Provide the [X, Y] coordinate of the cell's center where the given text is located.  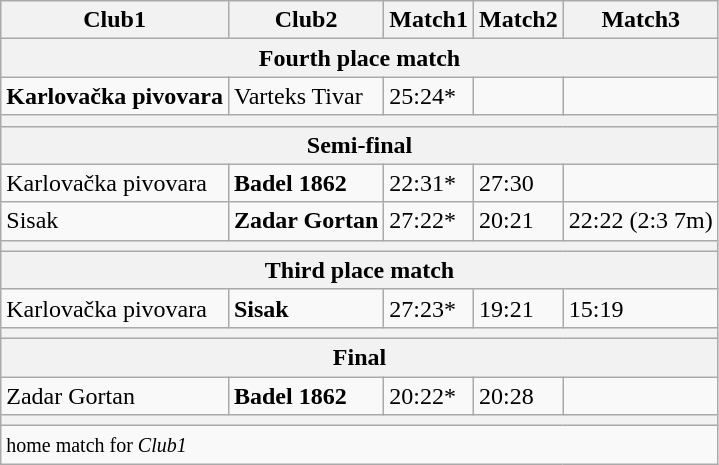
Third place match [360, 270]
27:23* [429, 308]
home match for Club1 [360, 445]
Varteks Tivar [306, 96]
15:19 [640, 308]
27:30 [518, 183]
Match1 [429, 20]
Semi-final [360, 145]
Club1 [115, 20]
Final [360, 357]
20:28 [518, 395]
22:22 (2:3 7m) [640, 221]
Club2 [306, 20]
Match2 [518, 20]
22:31* [429, 183]
20:22* [429, 395]
Fourth place match [360, 58]
27:22* [429, 221]
Match3 [640, 20]
20:21 [518, 221]
19:21 [518, 308]
25:24* [429, 96]
